Capture the cell that displays the provided text and extract its [x, y] central coordinate. 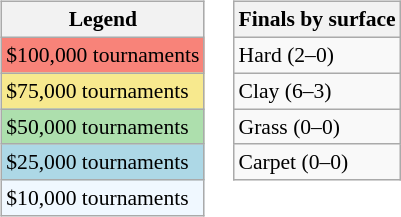
$100,000 tournaments [102, 55]
Carpet (0–0) [318, 162]
Grass (0–0) [318, 127]
$25,000 tournaments [102, 162]
Legend [102, 20]
Finals by surface [318, 20]
Clay (6–3) [318, 91]
$75,000 tournaments [102, 91]
Hard (2–0) [318, 55]
$50,000 tournaments [102, 127]
$10,000 tournaments [102, 198]
